Provide the (x, y) coordinate of the cell's center where the given text is located.  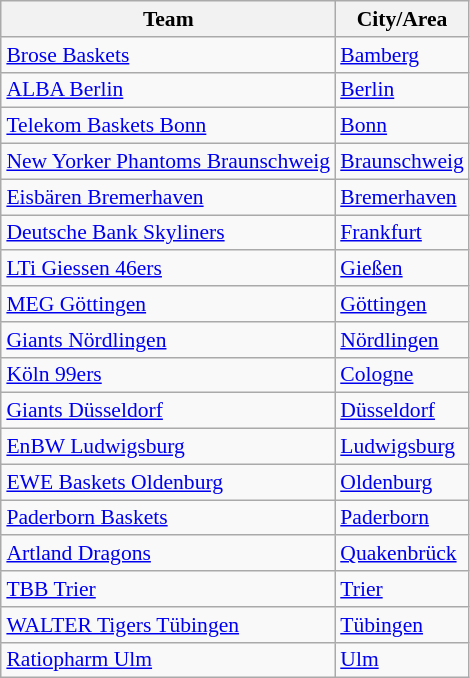
Team (168, 19)
Düsseldorf (402, 411)
City/Area (402, 19)
Bamberg (402, 55)
Paderborn Baskets (168, 518)
New Yorker Phantoms Braunschweig (168, 162)
WALTER Tigers Tübingen (168, 625)
Giants Nördlingen (168, 340)
Paderborn (402, 518)
Nördlingen (402, 340)
Berlin (402, 90)
Cologne (402, 375)
Trier (402, 589)
Artland Dragons (168, 554)
Quakenbrück (402, 554)
Ulm (402, 660)
Tübingen (402, 625)
Eisbären Bremerhaven (168, 197)
Oldenburg (402, 482)
Braunschweig (402, 162)
LTi Giessen 46ers (168, 269)
Ludwigsburg (402, 447)
EnBW Ludwigsburg (168, 447)
Gießen (402, 269)
Bonn (402, 126)
Ratiopharm Ulm (168, 660)
Giants Düsseldorf (168, 411)
Göttingen (402, 304)
Brose Baskets (168, 55)
Telekom Baskets Bonn (168, 126)
Frankfurt (402, 233)
MEG Göttingen (168, 304)
ALBA Berlin (168, 90)
Deutsche Bank Skyliners (168, 233)
Köln 99ers (168, 375)
EWE Baskets Oldenburg (168, 482)
TBB Trier (168, 589)
Bremerhaven (402, 197)
